For the text-containing cell, return its midpoint in [x, y] coordinate format. 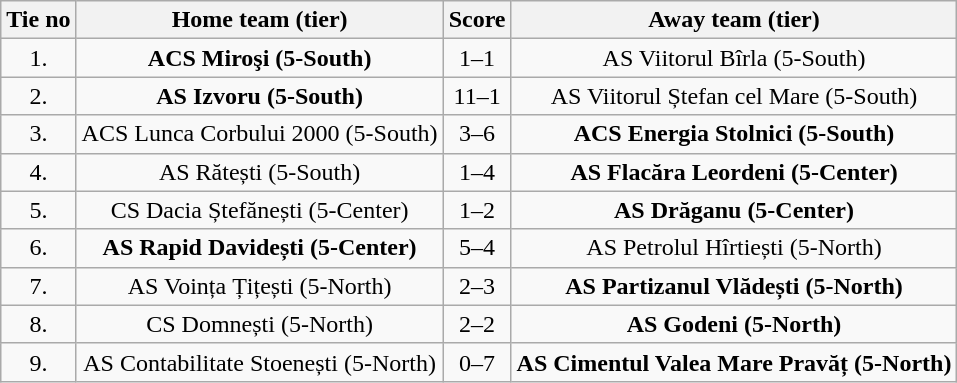
AS Voința Țițești (5-North) [260, 286]
AS Petrolul Hîrtiești (5-North) [734, 248]
7. [38, 286]
AS Godeni (5-North) [734, 324]
5–4 [477, 248]
AS Izvoru (5-South) [260, 96]
AS Flacăra Leordeni (5-Center) [734, 172]
1–4 [477, 172]
Score [477, 20]
ACS Miroşi (5-South) [260, 58]
1–2 [477, 210]
1–1 [477, 58]
8. [38, 324]
AS Viitorul Ștefan cel Mare (5-South) [734, 96]
11–1 [477, 96]
AS Viitorul Bîrla (5-South) [734, 58]
AS Drăganu (5-Center) [734, 210]
Away team (tier) [734, 20]
AS Rătești (5-South) [260, 172]
AS Contabilitate Stoenești (5-North) [260, 362]
CS Domnești (5-North) [260, 324]
5. [38, 210]
AS Rapid Davidești (5-Center) [260, 248]
4. [38, 172]
1. [38, 58]
0–7 [477, 362]
AS Partizanul Vlădești (5-North) [734, 286]
CS Dacia Ștefănești (5-Center) [260, 210]
2–3 [477, 286]
3. [38, 134]
6. [38, 248]
9. [38, 362]
ACS Energia Stolnici (5-South) [734, 134]
2–2 [477, 324]
AS Cimentul Valea Mare Pravăț (5-North) [734, 362]
Tie no [38, 20]
Home team (tier) [260, 20]
3–6 [477, 134]
2. [38, 96]
ACS Lunca Corbului 2000 (5-South) [260, 134]
